Output the (x, y) coordinate of the center of the cell containing the given text.  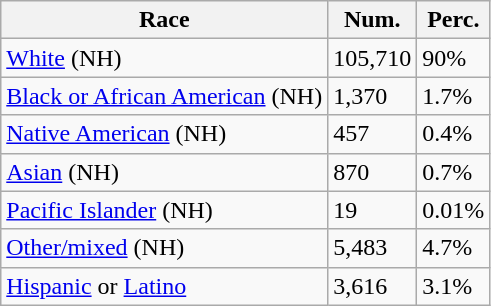
Other/mixed (NH) (164, 248)
White (NH) (164, 58)
870 (372, 172)
Native American (NH) (164, 134)
Black or African American (NH) (164, 96)
Race (164, 20)
457 (372, 134)
105,710 (372, 58)
90% (454, 58)
0.4% (454, 134)
Pacific Islander (NH) (164, 210)
3,616 (372, 286)
0.01% (454, 210)
Asian (NH) (164, 172)
Hispanic or Latino (164, 286)
3.1% (454, 286)
1.7% (454, 96)
Num. (372, 20)
19 (372, 210)
5,483 (372, 248)
1,370 (372, 96)
4.7% (454, 248)
Perc. (454, 20)
0.7% (454, 172)
